Capture the cell that displays the provided text and extract its [X, Y] central coordinate. 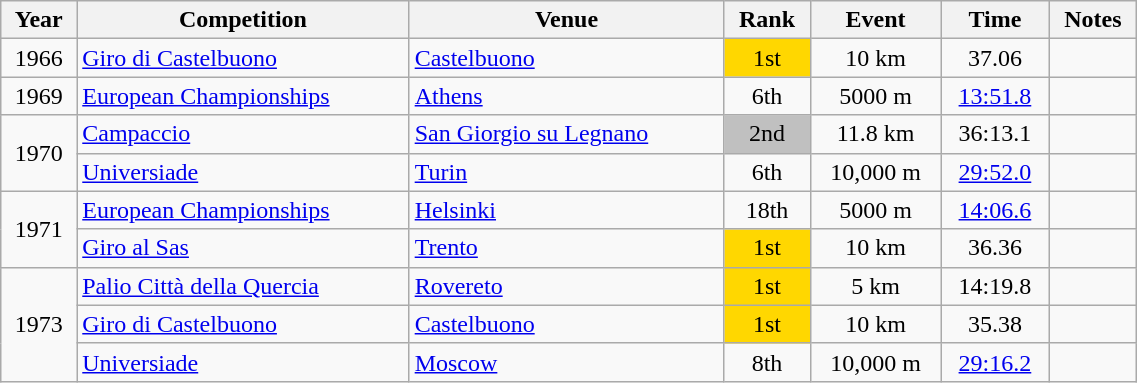
2nd [767, 134]
San Giorgio su Legnano [566, 134]
35.38 [995, 324]
Venue [566, 20]
14:19.8 [995, 286]
Time [995, 20]
1969 [39, 96]
1966 [39, 58]
Competition [243, 20]
Year [39, 20]
Rovereto [566, 286]
Event [876, 20]
Moscow [566, 362]
14:06.6 [995, 210]
1971 [39, 229]
37.06 [995, 58]
5 km [876, 286]
Trento [566, 248]
Campaccio [243, 134]
Palio Città della Quercia [243, 286]
29:16.2 [995, 362]
Turin [566, 172]
Giro al Sas [243, 248]
Athens [566, 96]
Helsinki [566, 210]
1970 [39, 153]
36:13.1 [995, 134]
13:51.8 [995, 96]
8th [767, 362]
36.36 [995, 248]
Notes [1093, 20]
Rank [767, 20]
18th [767, 210]
29:52.0 [995, 172]
11.8 km [876, 134]
1973 [39, 324]
